From the cell containing the given text, extract its center point as [X, Y] coordinate. 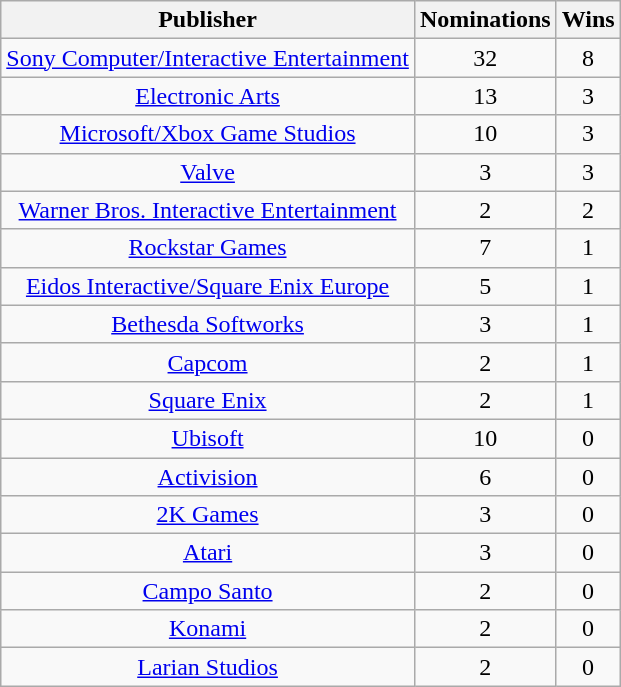
13 [485, 96]
Campo Santo [208, 591]
Wins [588, 20]
Publisher [208, 20]
Sony Computer/Interactive Entertainment [208, 58]
Larian Studios [208, 667]
Bethesda Softworks [208, 324]
Capcom [208, 362]
8 [588, 58]
Valve [208, 172]
6 [485, 477]
Microsoft/Xbox Game Studios [208, 134]
Ubisoft [208, 438]
Electronic Arts [208, 96]
Atari [208, 553]
32 [485, 58]
Eidos Interactive/Square Enix Europe [208, 286]
5 [485, 286]
Konami [208, 629]
Warner Bros. Interactive Entertainment [208, 210]
Activision [208, 477]
7 [485, 248]
Square Enix [208, 400]
2K Games [208, 515]
Rockstar Games [208, 248]
Nominations [485, 20]
